Capture the cell that displays the provided text and extract its [X, Y] central coordinate. 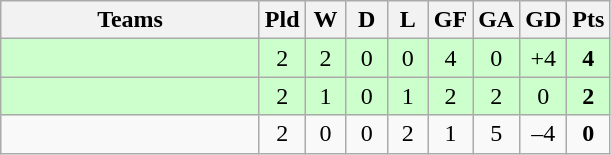
W [326, 20]
–4 [544, 134]
D [366, 20]
Pld [282, 20]
Teams [130, 20]
L [408, 20]
GA [496, 20]
GF [450, 20]
5 [496, 134]
+4 [544, 58]
GD [544, 20]
Pts [588, 20]
